Scan for the cell matching the given text and deliver its [X, Y] coordinate at center. 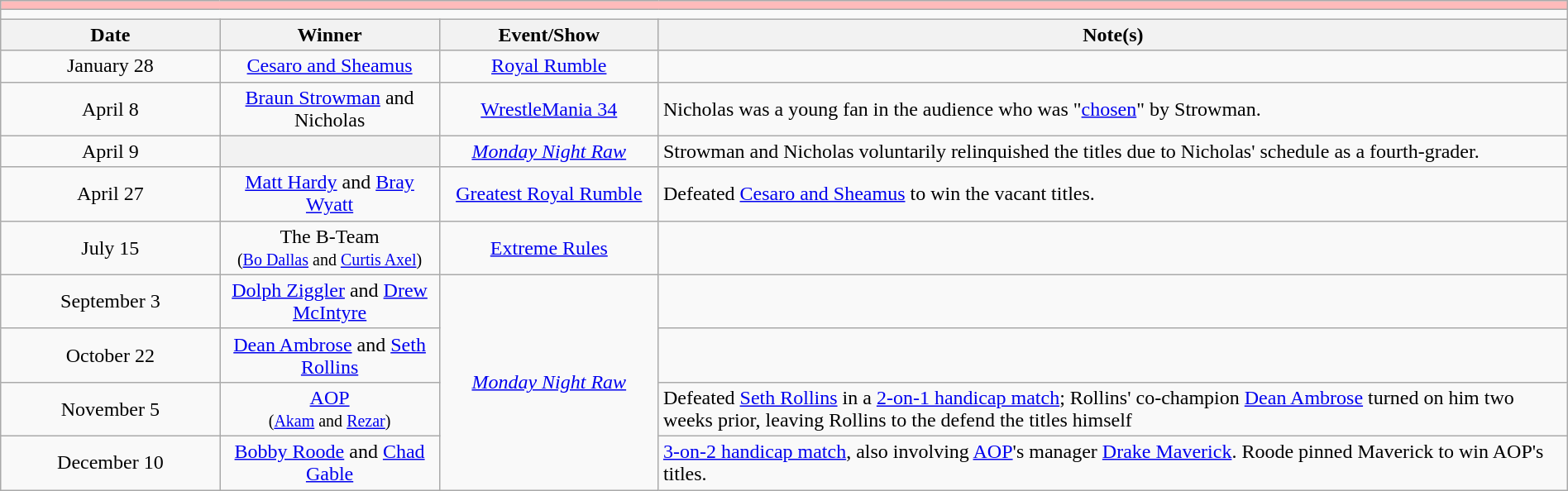
3-on-2 handicap match, also involving AOP's manager Drake Maverick. Roode pinned Maverick to win AOP's titles. [1113, 463]
Matt Hardy and Bray Wyatt [329, 193]
Cesaro and Sheamus [329, 66]
Event/Show [549, 35]
Defeated Cesaro and Sheamus to win the vacant titles. [1113, 193]
December 10 [111, 463]
WrestleMania 34 [549, 109]
April 9 [111, 151]
Greatest Royal Rumble [549, 193]
Braun Strowman and Nicholas [329, 109]
Date [111, 35]
Note(s) [1113, 35]
Dean Ambrose and Seth Rollins [329, 355]
Dolph Ziggler and Drew McIntyre [329, 301]
July 15 [111, 248]
Royal Rumble [549, 66]
January 28 [111, 66]
April 8 [111, 109]
Strowman and Nicholas voluntarily relinquished the titles due to Nicholas' schedule as a fourth-grader. [1113, 151]
Winner [329, 35]
September 3 [111, 301]
April 27 [111, 193]
AOP(Akam and Rezar) [329, 408]
The B-Team(Bo Dallas and Curtis Axel) [329, 248]
Extreme Rules [549, 248]
November 5 [111, 408]
October 22 [111, 355]
Bobby Roode and Chad Gable [329, 463]
Nicholas was a young fan in the audience who was "chosen" by Strowman. [1113, 109]
